Output the [x, y] coordinate of the center of the cell containing the given text.  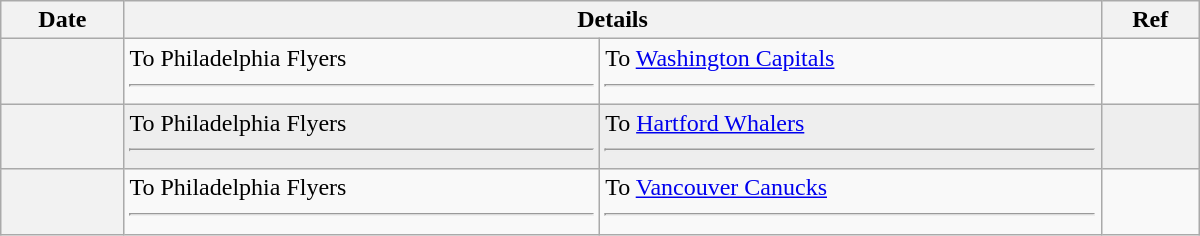
To Washington Capitals [850, 72]
To Hartford Whalers [850, 136]
Details [612, 20]
Date [62, 20]
To Vancouver Canucks [850, 202]
Ref [1150, 20]
